Identify which cell holds the provided text, then report its (X, Y) central coordinate. 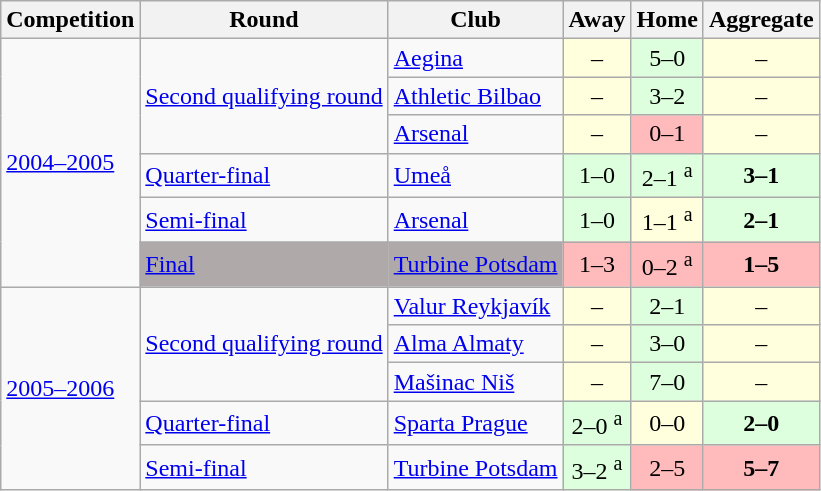
3–1 (761, 176)
Home (667, 20)
Final (264, 264)
2004–2005 (70, 163)
0–2 a (667, 264)
0–0 (667, 424)
3–0 (667, 344)
Aegina (476, 58)
Away (597, 20)
Competition (70, 20)
1–3 (597, 264)
Club (476, 20)
5–0 (667, 58)
5–7 (761, 468)
2005–2006 (70, 388)
Athletic Bilbao (476, 96)
Mašinac Niš (476, 382)
Sparta Prague (476, 424)
3–2 a (597, 468)
Aggregate (761, 20)
3–2 (667, 96)
7–0 (667, 382)
1–1 a (667, 220)
2–5 (667, 468)
2–0 (761, 424)
1–5 (761, 264)
0–1 (667, 134)
Valur Reykjavík (476, 306)
Umeå (476, 176)
2–1 a (667, 176)
2–0 a (597, 424)
Alma Almaty (476, 344)
Round (264, 20)
